Detect which cell encompasses the target text, then output its (x, y) center coordinate. 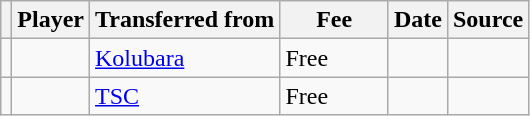
Date (418, 20)
Fee (334, 20)
Kolubara (185, 58)
TSC (185, 96)
Source (488, 20)
Player (51, 20)
Transferred from (185, 20)
